For the text-containing cell, return its midpoint in [X, Y] coordinate format. 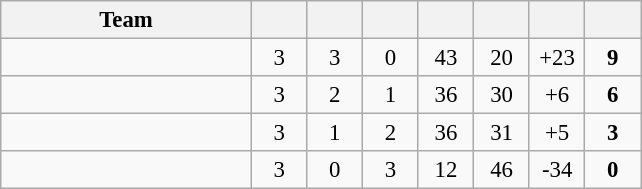
43 [446, 58]
31 [502, 133]
9 [613, 58]
+23 [557, 58]
30 [502, 95]
12 [446, 170]
46 [502, 170]
-34 [557, 170]
20 [502, 58]
Team [126, 20]
6 [613, 95]
+5 [557, 133]
+6 [557, 95]
